Return the (x, y) coordinate for the center point of the cell that contains the specified text.  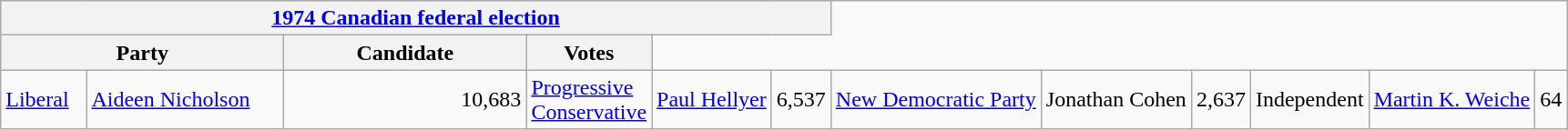
Paul Hellyer (712, 100)
Liberal (44, 100)
Martin K. Weiche (1451, 100)
Candidate (405, 53)
2,637 (1220, 100)
Party (142, 53)
6,537 (801, 100)
Aideen Nicholson (186, 100)
64 (1552, 100)
10,683 (405, 100)
Votes (589, 53)
Progressive Conservative (589, 100)
Independent (1309, 100)
Jonathan Cohen (1116, 100)
1974 Canadian federal election (416, 18)
New Democratic Party (936, 100)
